Return the [X, Y] coordinate for the center point of the cell that contains the specified text.  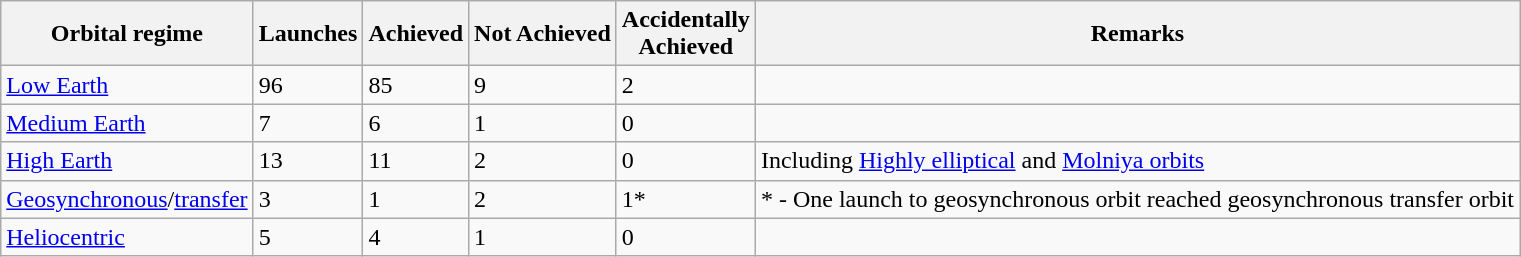
Including Highly elliptical and Molniya orbits [1137, 161]
9 [543, 85]
Heliocentric [127, 237]
High Earth [127, 161]
85 [416, 85]
5 [308, 237]
7 [308, 123]
4 [416, 237]
11 [416, 161]
Remarks [1137, 34]
Geosynchronous/transfer [127, 199]
Low Earth [127, 85]
3 [308, 199]
96 [308, 85]
Medium Earth [127, 123]
13 [308, 161]
6 [416, 123]
1* [686, 199]
Achieved [416, 34]
Not Achieved [543, 34]
Orbital regime [127, 34]
Launches [308, 34]
AccidentallyAchieved [686, 34]
* - One launch to geosynchronous orbit reached geosynchronous transfer orbit [1137, 199]
